Capture the cell that displays the provided text and extract its [X, Y] central coordinate. 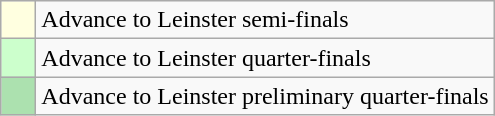
Advance to Leinster quarter-finals [265, 58]
Advance to Leinster semi-finals [265, 20]
Advance to Leinster preliminary quarter-finals [265, 96]
